Detect which cell encompasses the target text, then output its (X, Y) center coordinate. 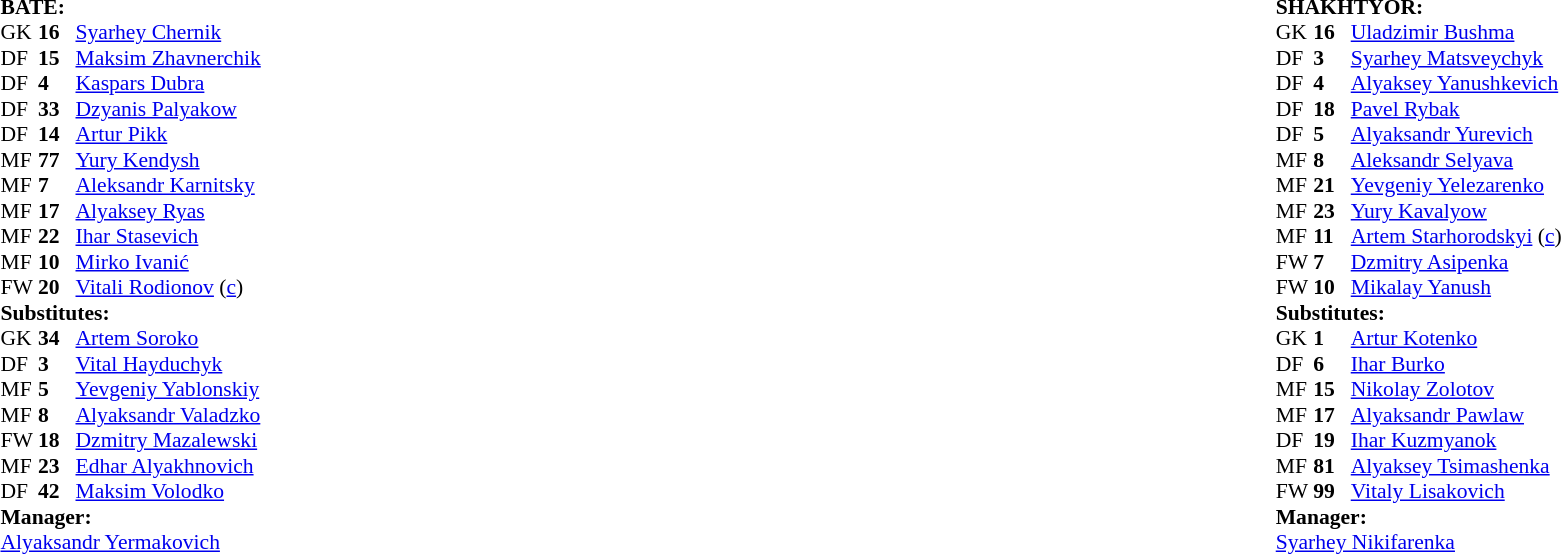
34 (57, 339)
Substitutes: (130, 313)
11 (1332, 237)
Alyaksandr Valadzko (168, 415)
33 (57, 109)
99 (1332, 491)
Vital Hayduchyk (168, 364)
19 (1332, 441)
Maksim Volodko (168, 491)
Edhar Alyakhnovich (168, 466)
Dzyanis Palyakow (168, 109)
Aleksandr Karnitsky (168, 185)
Artem Soroko (168, 339)
22 (57, 237)
Ihar Stasevich (168, 237)
77 (57, 160)
21 (1332, 185)
Syarhey Chernik (168, 33)
42 (57, 491)
1 (1332, 339)
6 (1332, 364)
Maksim Zhavnerchik (168, 58)
Alyaksey Ryas (168, 211)
20 (57, 287)
14 (57, 135)
Vitali Rodionov (c) (168, 287)
81 (1332, 466)
Artur Pikk (168, 135)
Manager: (130, 517)
Yevgeniy Yablonskiy (168, 389)
Mirko Ivanić (168, 262)
Yury Kendysh (168, 160)
Dzmitry Mazalewski (168, 441)
Kaspars Dubra (168, 83)
